Output the [X, Y] coordinate of the center of the cell containing the given text.  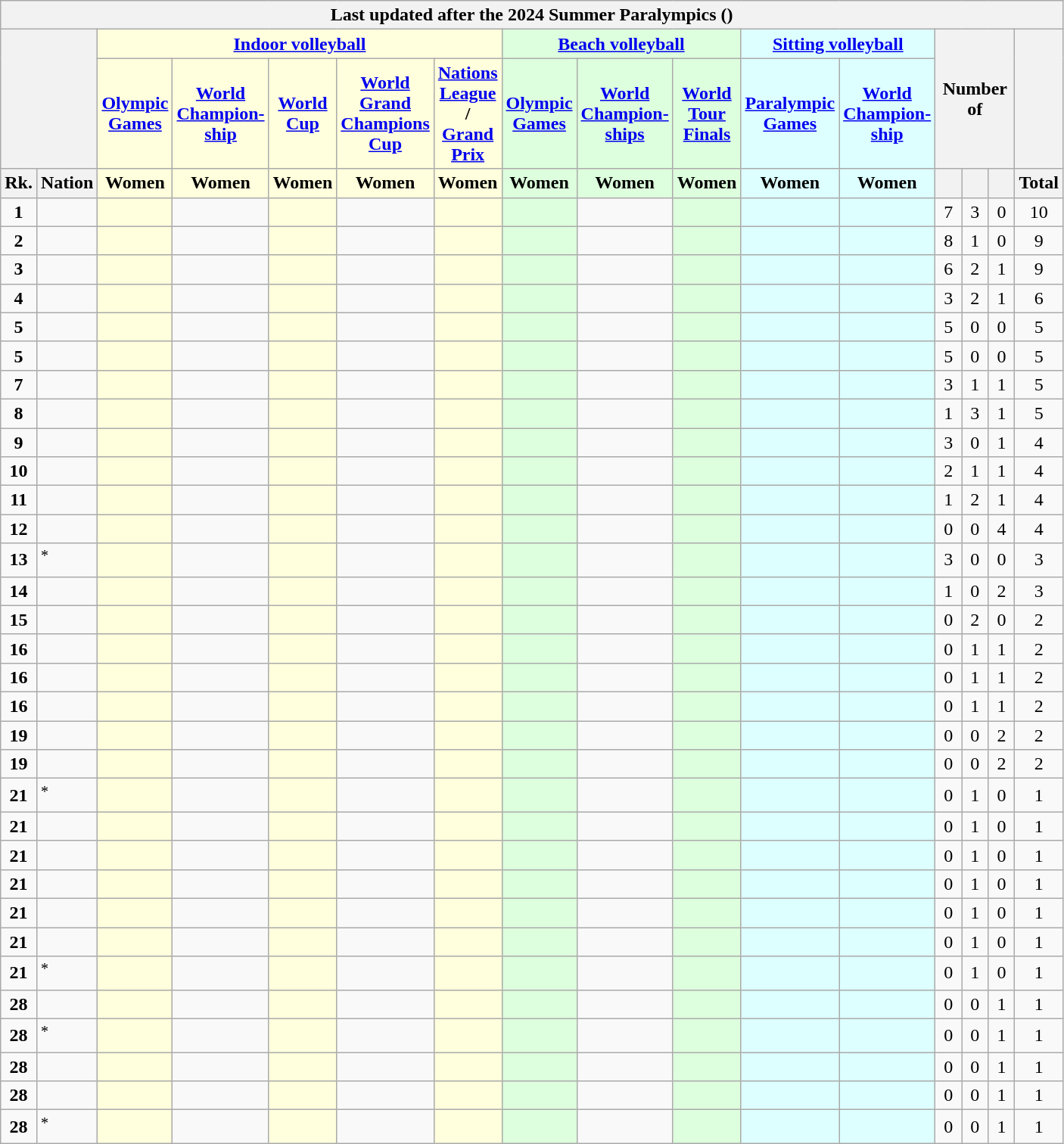
World Grand Champions Cup [385, 113]
Rk. [19, 183]
13 [19, 560]
12 [19, 529]
14 [19, 591]
Nations League / Grand Prix [468, 113]
World Champion-ships [625, 113]
Number of [975, 99]
Last updated after the 2024 Summer Paralympics () [532, 15]
Indoor volleyball [300, 44]
Sitting volleyball [838, 44]
11 [19, 500]
Nation [67, 183]
World Cup [303, 113]
Beach volleyball [621, 44]
Total [1039, 183]
15 [19, 620]
Paralympic Games [790, 113]
World Tour Finals [707, 113]
